Identify which cell holds the provided text, then report its [x, y] central coordinate. 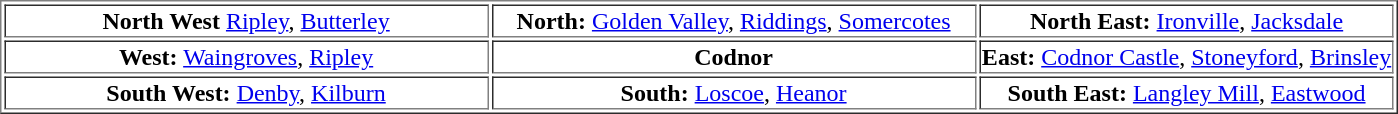
Codnor [734, 56]
South West: Denby, Kilburn [246, 92]
North West Ripley, Butterley [246, 20]
West: Waingroves, Ripley [246, 56]
South: Loscoe, Heanor [734, 92]
North: Golden Valley, Riddings, Somercotes [734, 20]
North East: Ironville, Jacksdale [1186, 20]
East: Codnor Castle, Stoneyford, Brinsley [1186, 56]
South East: Langley Mill, Eastwood [1186, 92]
